Search for the cell housing the specified text and yield its [x, y] center coordinate. 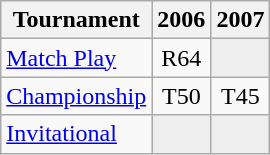
Championship [76, 96]
T50 [182, 96]
2007 [240, 20]
2006 [182, 20]
T45 [240, 96]
Match Play [76, 58]
Invitational [76, 134]
R64 [182, 58]
Tournament [76, 20]
